Provide the [X, Y] coordinate of the cell's center where the given text is located.  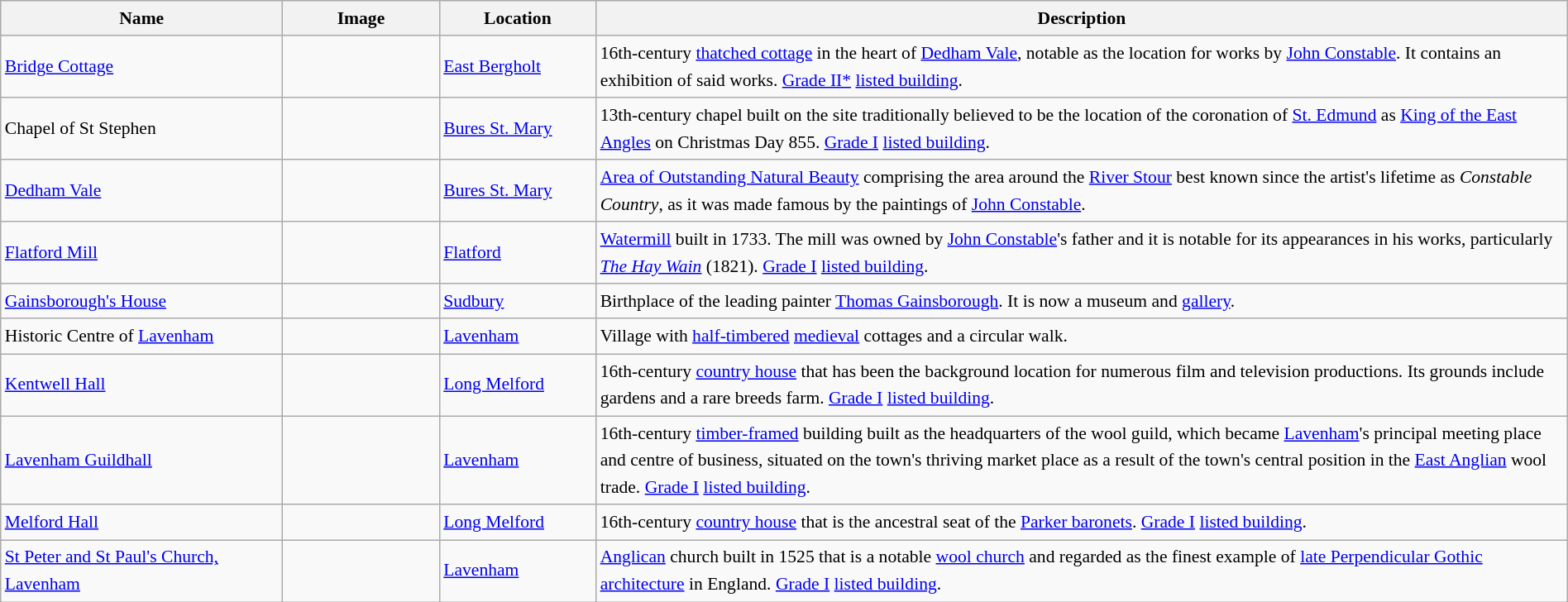
Lavenham Guildhall [142, 460]
Village with half-timbered medieval cottages and a circular walk. [1082, 337]
St Peter and St Paul's Church, Lavenham [142, 571]
Gainsborough's House [142, 301]
Sudbury [518, 301]
Historic Centre of Lavenham [142, 337]
16th-century country house that is the ancestral seat of the Parker baronets. Grade I listed building. [1082, 523]
Bridge Cottage [142, 68]
Chapel of St Stephen [142, 129]
Image [361, 18]
Flatford Mill [142, 253]
Flatford [518, 253]
Location [518, 18]
Melford Hall [142, 523]
Description [1082, 18]
Birthplace of the leading painter Thomas Gainsborough. It is now a museum and gallery. [1082, 301]
Kentwell Hall [142, 385]
Dedham Vale [142, 190]
East Bergholt [518, 68]
Name [142, 18]
